Pinpoint the cell where the given text exists, returning its [x, y] midpoint coordinate. 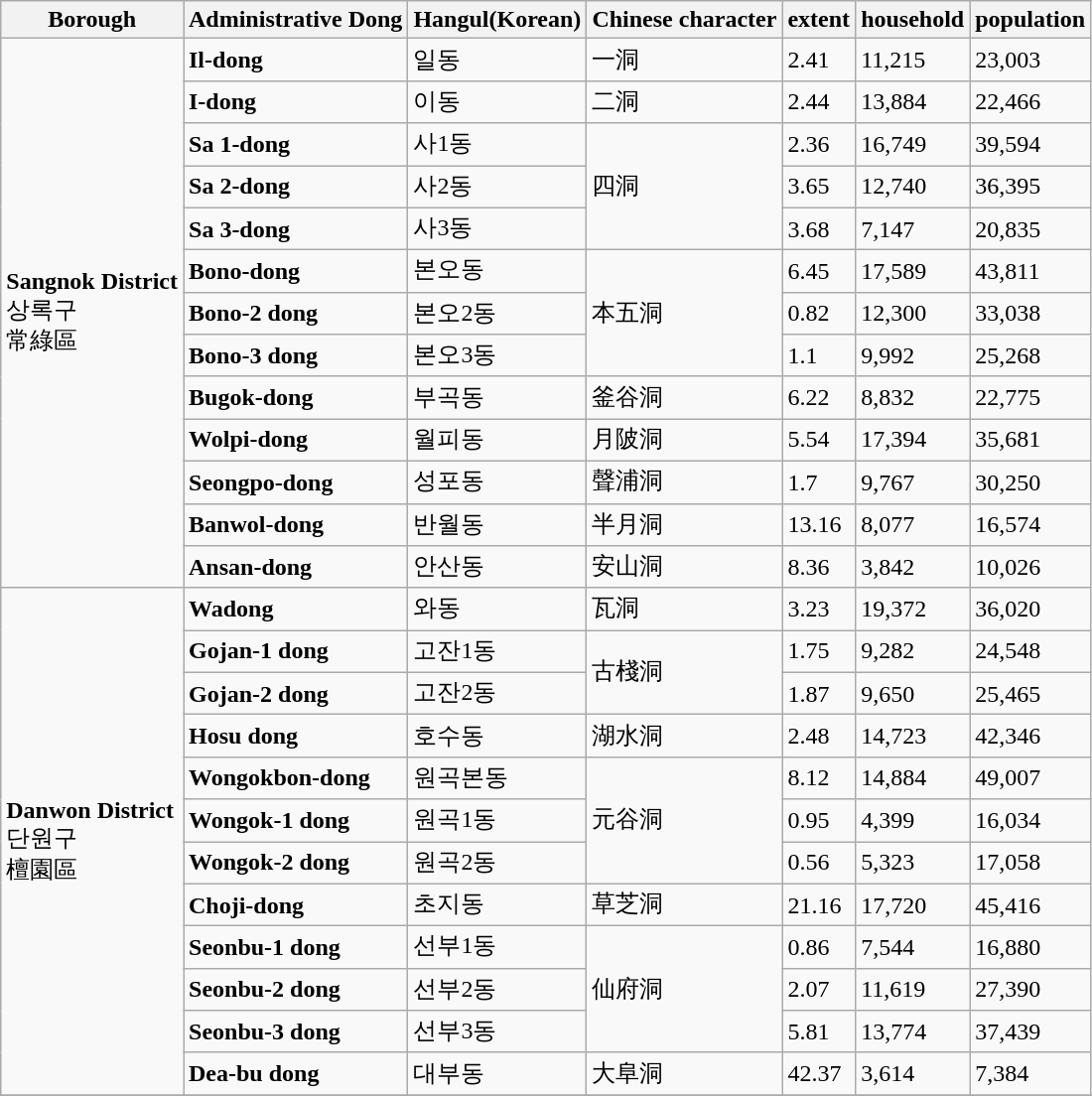
17,058 [1030, 864]
선부1동 [497, 947]
Dea-bu dong [295, 1074]
35,681 [1030, 441]
Sa 3-dong [295, 228]
9,282 [913, 651]
월피동 [497, 441]
4,399 [913, 820]
古棧洞 [685, 673]
성포동 [497, 482]
33,038 [1030, 314]
3.68 [819, 228]
Banwol-dong [295, 524]
1.1 [819, 355]
5.81 [819, 1032]
23,003 [1030, 60]
고잔1동 [497, 651]
이동 [497, 101]
일동 [497, 60]
2.44 [819, 101]
안산동 [497, 568]
四洞 [685, 187]
Wongok-2 dong [295, 864]
2.41 [819, 60]
Borough [92, 20]
Administrative Dong [295, 20]
17,589 [913, 272]
3,614 [913, 1074]
20,835 [1030, 228]
Wadong [295, 610]
대부동 [497, 1074]
Chinese character [685, 20]
半月洞 [685, 524]
8,077 [913, 524]
16,574 [1030, 524]
6.45 [819, 272]
8.12 [819, 778]
25,465 [1030, 693]
I-dong [295, 101]
사2동 [497, 187]
22,775 [1030, 397]
초지동 [497, 905]
3.65 [819, 187]
49,007 [1030, 778]
9,767 [913, 482]
Seonbu-1 dong [295, 947]
12,300 [913, 314]
30,250 [1030, 482]
본오3동 [497, 355]
36,395 [1030, 187]
Sa 2-dong [295, 187]
Sa 1-dong [295, 145]
Bono-3 dong [295, 355]
본오동 [497, 272]
Seonbu-2 dong [295, 989]
2.36 [819, 145]
14,723 [913, 737]
13.16 [819, 524]
9,650 [913, 693]
16,749 [913, 145]
24,548 [1030, 651]
Danwon District단원구檀園區 [92, 842]
13,774 [913, 1032]
와동 [497, 610]
본오2동 [497, 314]
11,215 [913, 60]
21.16 [819, 905]
부곡동 [497, 397]
3.23 [819, 610]
5,323 [913, 864]
16,034 [1030, 820]
7,147 [913, 228]
Gojan-1 dong [295, 651]
45,416 [1030, 905]
11,619 [913, 989]
12,740 [913, 187]
Gojan-2 dong [295, 693]
Wongokbon-dong [295, 778]
Bugok-dong [295, 397]
population [1030, 20]
9,992 [913, 355]
大阜洞 [685, 1074]
7,384 [1030, 1074]
43,811 [1030, 272]
39,594 [1030, 145]
선부2동 [497, 989]
Il-dong [295, 60]
Bono-dong [295, 272]
Seongpo-dong [295, 482]
Hangul(Korean) [497, 20]
36,020 [1030, 610]
1.7 [819, 482]
本五洞 [685, 314]
8,832 [913, 397]
0.95 [819, 820]
8.36 [819, 568]
Bono-2 dong [295, 314]
extent [819, 20]
Seonbu-3 dong [295, 1032]
1.75 [819, 651]
0.56 [819, 864]
月陂洞 [685, 441]
Ansan-dong [295, 568]
17,394 [913, 441]
원곡2동 [497, 864]
0.82 [819, 314]
household [913, 20]
14,884 [913, 778]
22,466 [1030, 101]
0.86 [819, 947]
19,372 [913, 610]
Wolpi-dong [295, 441]
仙府洞 [685, 990]
사3동 [497, 228]
선부3동 [497, 1032]
고잔2동 [497, 693]
7,544 [913, 947]
一洞 [685, 60]
42,346 [1030, 737]
5.54 [819, 441]
Sangnok District상록구常綠區 [92, 314]
원곡1동 [497, 820]
3,842 [913, 568]
1.87 [819, 693]
湖水洞 [685, 737]
반월동 [497, 524]
瓦洞 [685, 610]
호수동 [497, 737]
2.07 [819, 989]
Hosu dong [295, 737]
13,884 [913, 101]
元谷洞 [685, 820]
釜谷洞 [685, 397]
2.48 [819, 737]
二洞 [685, 101]
16,880 [1030, 947]
10,026 [1030, 568]
원곡본동 [497, 778]
25,268 [1030, 355]
27,390 [1030, 989]
37,439 [1030, 1032]
安山洞 [685, 568]
聲浦洞 [685, 482]
42.37 [819, 1074]
17,720 [913, 905]
6.22 [819, 397]
Choji-dong [295, 905]
사1동 [497, 145]
Wongok-1 dong [295, 820]
草芝洞 [685, 905]
